Search for the cell housing the specified text and yield its (x, y) center coordinate. 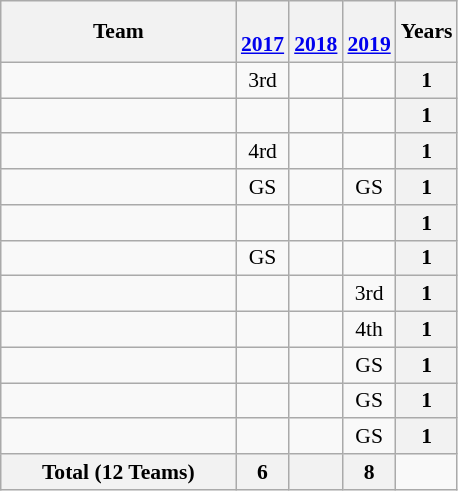
2018 (316, 32)
2019 (368, 32)
Years (427, 32)
8 (368, 472)
Team (118, 32)
Total (12 Teams) (118, 472)
6 (262, 472)
2017 (262, 32)
4rd (262, 152)
4th (368, 330)
